Identify which cell holds the provided text, then report its [x, y] central coordinate. 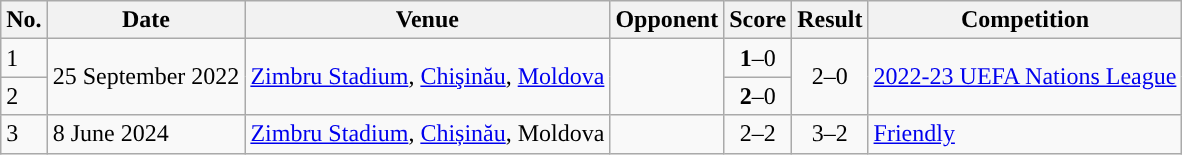
Venue [428, 20]
2–2 [758, 134]
3–2 [830, 134]
Score [758, 20]
1–0 [758, 58]
2022-23 UEFA Nations League [1025, 77]
Date [146, 20]
No. [24, 20]
1 [24, 58]
2 [24, 96]
Result [830, 20]
Friendly [1025, 134]
Opponent [667, 20]
25 September 2022 [146, 77]
3 [24, 134]
Zimbru Stadium, Chişinău, Moldova [428, 77]
8 June 2024 [146, 134]
Zimbru Stadium, Chișinău, Moldova [428, 134]
Competition [1025, 20]
